Provide the [X, Y] coordinate of the cell's center where the given text is located.  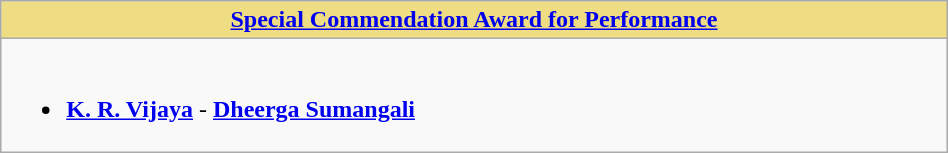
K. R. Vijaya - Dheerga Sumangali [474, 96]
Special Commendation Award for Performance [474, 20]
